Identify which cell holds the provided text, then report its [X, Y] central coordinate. 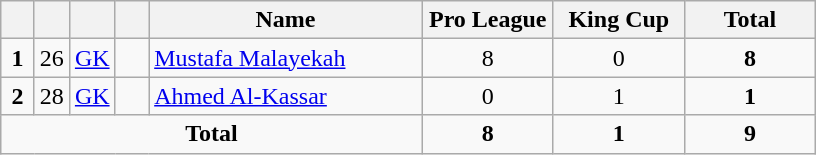
26 [52, 58]
Ahmed Al-Kassar [286, 96]
2 [18, 96]
King Cup [618, 20]
Name [286, 20]
28 [52, 96]
9 [750, 134]
Mustafa Malayekah [286, 58]
Pro League [488, 20]
